Locate the cell with the specified text and output its (x, y) center coordinate. 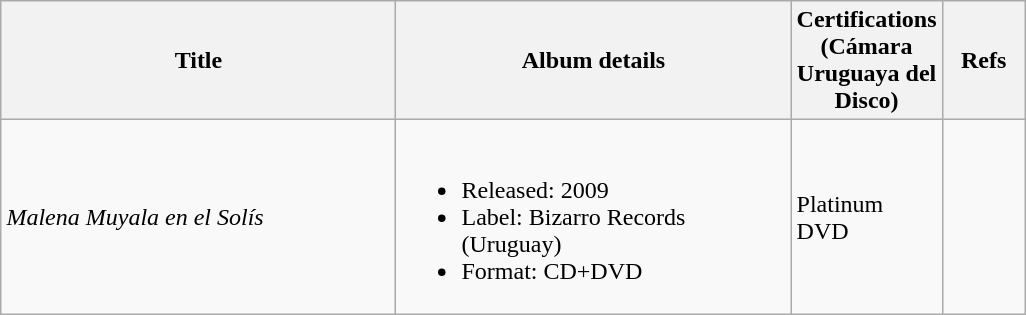
Malena Muyala en el Solís (198, 217)
Released: 2009Label: Bizarro Records (Uruguay)Format: CD+DVD (594, 217)
Album details (594, 60)
Platinum DVD (866, 217)
Title (198, 60)
Certifications (Cámara Uruguaya del Disco) (866, 60)
Refs (984, 60)
